Determine the (x, y) coordinate at the center of the cell enclosing the given text.  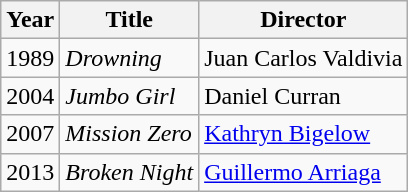
2007 (30, 134)
Title (130, 20)
Broken Night (130, 172)
Director (304, 20)
Year (30, 20)
Guillermo Arriaga (304, 172)
Drowning (130, 58)
Mission Zero (130, 134)
2013 (30, 172)
Jumbo Girl (130, 96)
Kathryn Bigelow (304, 134)
Daniel Curran (304, 96)
1989 (30, 58)
Juan Carlos Valdivia (304, 58)
2004 (30, 96)
